Return the [X, Y] coordinate for the center point of the cell that contains the specified text.  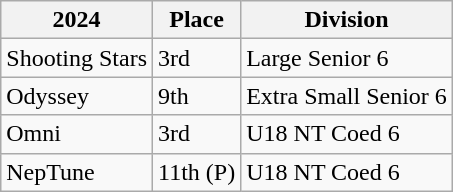
Omni [77, 134]
Large Senior 6 [347, 58]
NepTune [77, 172]
Division [347, 20]
11th (P) [197, 172]
Place [197, 20]
2024 [77, 20]
Extra Small Senior 6 [347, 96]
Shooting Stars [77, 58]
9th [197, 96]
Odyssey [77, 96]
